Detect which cell encompasses the target text, then output its (x, y) center coordinate. 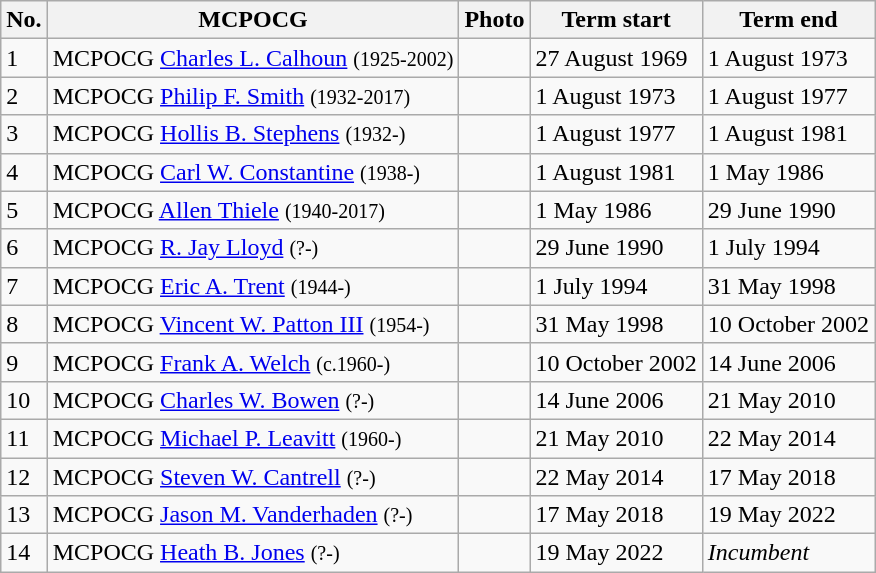
27 August 1969 (616, 58)
MCPOCG R. Jay Lloyd (?-) (253, 248)
MCPOCG Vincent W. Patton III (1954-) (253, 324)
Term start (616, 20)
14 (24, 553)
No. (24, 20)
MCPOCG (253, 20)
MCPOCG Carl W. Constantine (1938-) (253, 172)
13 (24, 515)
5 (24, 210)
MCPOCG Allen Thiele (1940-2017) (253, 210)
Term end (788, 20)
7 (24, 286)
MCPOCG Philip F. Smith (1932-2017) (253, 96)
MCPOCG Frank A. Welch (c.1960-) (253, 362)
1 (24, 58)
8 (24, 324)
MCPOCG Steven W. Cantrell (?-) (253, 477)
MCPOCG Hollis B. Stephens (1932-) (253, 134)
MCPOCG Eric A. Trent (1944-) (253, 286)
3 (24, 134)
MCPOCG Jason M. Vanderhaden (?-) (253, 515)
10 (24, 400)
MCPOCG Heath B. Jones (?-) (253, 553)
9 (24, 362)
2 (24, 96)
6 (24, 248)
11 (24, 438)
MCPOCG Michael P. Leavitt (1960-) (253, 438)
4 (24, 172)
12 (24, 477)
MCPOCG Charles W. Bowen (?-) (253, 400)
MCPOCG Charles L. Calhoun (1925-2002) (253, 58)
Photo (494, 20)
Incumbent (788, 553)
